Determine the [X, Y] coordinate at the center of the cell enclosing the given text.  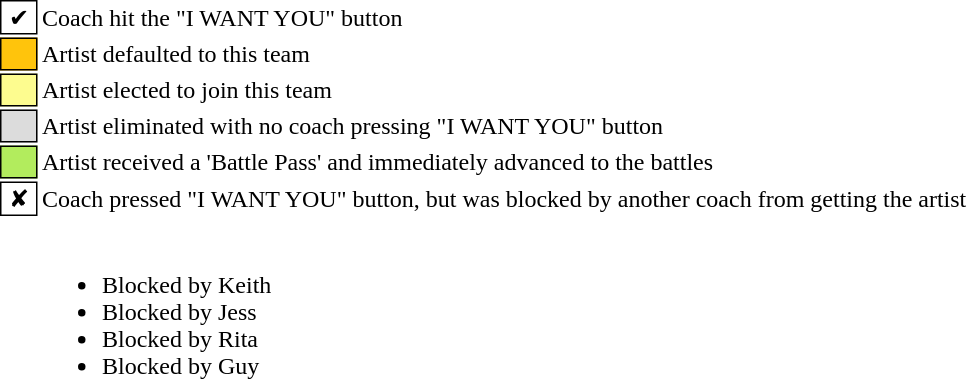
✘ [19, 199]
Artist defaulted to this team [504, 54]
Artist eliminated with no coach pressing "I WANT YOU" button [504, 126]
Coach hit the "I WANT YOU" button [504, 17]
Artist elected to join this team [504, 90]
Coach pressed "I WANT YOU" button, but was blocked by another coach from getting the artist [504, 199]
✔ [19, 17]
Artist received a 'Battle Pass' and immediately advanced to the battles [504, 162]
